Return the [x, y] coordinate for the center point of the cell that contains the specified text.  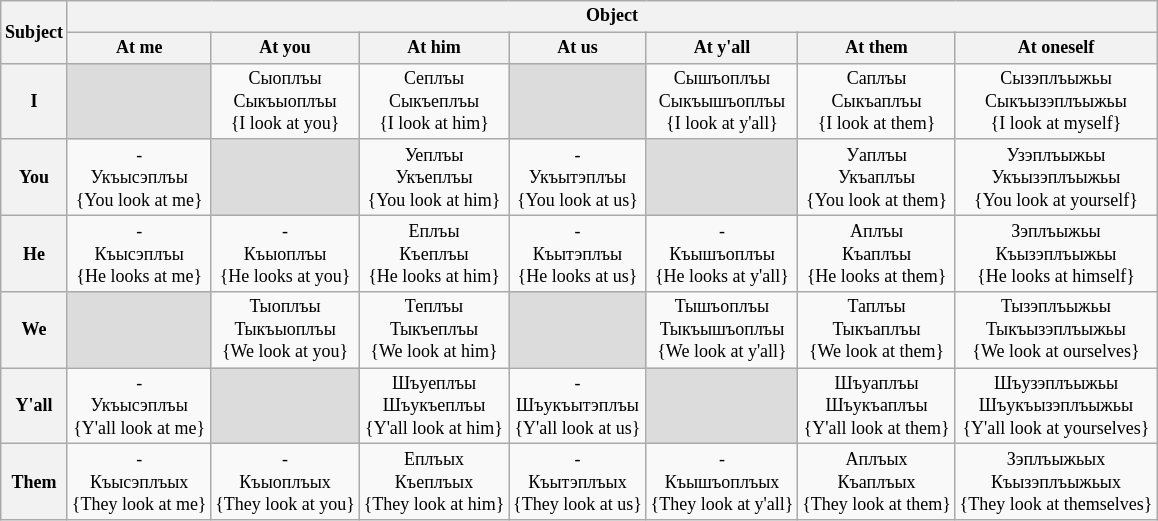
УзэплъыжьыУкъызэплъыжьы{You look at yourself} [1056, 177]
СаплъыСыкъаплъы{I look at them} [876, 101]
- Къысэплъых{They look at me} [138, 482]
We [34, 330]
СеплъыСыкъеплъы{I look at him} [434, 101]
ЕплъыКъеплъы{He looks at him} [434, 253]
Them [34, 482]
-Шъукъытэплъы{Y'all look at us} [578, 406]
ЗэплъыжьыхКъызэплъыжьых{They look at themselves} [1056, 482]
At you [285, 48]
- Къытэплъы{He looks at us} [578, 253]
ТеплъыТыкъеплъы{We look at him} [434, 330]
ШъуаплъыШъукъаплъы{Y'all look at them} [876, 406]
-Укъысэплъы{Y'all look at me} [138, 406]
ШъуеплъыШъукъеплъы{Y'all look at him} [434, 406]
- Къыоплъых{They look at you} [285, 482]
СызэплъыжьыСыкъызэплъыжьы{I look at myself} [1056, 101]
At him [434, 48]
ТызэплъыжьыТыкъызэплъыжьы{We look at ourselves} [1056, 330]
At me [138, 48]
АплъыКъаплъы{He looks at them} [876, 253]
- Къыоплъы{He looks at you} [285, 253]
At them [876, 48]
АплъыхКъаплъых{They look at them} [876, 482]
At y'all [722, 48]
At us [578, 48]
-Укъысэплъы{You look at me} [138, 177]
ЕплъыхКъеплъых{They look at him} [434, 482]
ЗэплъыжьыКъызэплъыжьы{He looks at himself} [1056, 253]
He [34, 253]
СыоплъыСыкъыоплъы{I look at you} [285, 101]
УаплъыУкъаплъы{You look at them} [876, 177]
At oneself [1056, 48]
Y'all [34, 406]
- Къысэплъы{He looks at me} [138, 253]
УеплъыУкъеплъы{You look at him} [434, 177]
- Къытэплъых{They look at us} [578, 482]
ТышъоплъыТыкъышъоплъы{We look at y'all} [722, 330]
- Къышъоплъы{He looks at y'all} [722, 253]
- Къышъоплъых{They look at y'all} [722, 482]
ШъузэплъыжьыШъукъызэплъыжьы{Y'all look at yourselves} [1056, 406]
ТыоплъыТыкъыоплъы{We look at you} [285, 330]
ТаплъыТыкъаплъы{We look at them} [876, 330]
СышъоплъыСыкъышъоплъы{I look at y'all} [722, 101]
You [34, 177]
-Укъытэплъы{You look at us} [578, 177]
Subject [34, 32]
Object [612, 16]
I [34, 101]
